Identify which cell holds the provided text, then report its [X, Y] central coordinate. 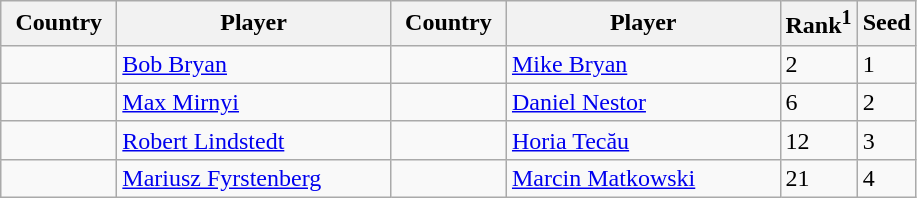
6 [818, 102]
4 [886, 178]
Daniel Nestor [643, 102]
3 [886, 140]
Max Mirnyi [254, 102]
Bob Bryan [254, 64]
Mariusz Fyrstenberg [254, 178]
Mike Bryan [643, 64]
Seed [886, 24]
Robert Lindstedt [254, 140]
1 [886, 64]
Horia Tecău [643, 140]
12 [818, 140]
Rank1 [818, 24]
21 [818, 178]
Marcin Matkowski [643, 178]
